Locate the cell with the specified text and output its [x, y] center coordinate. 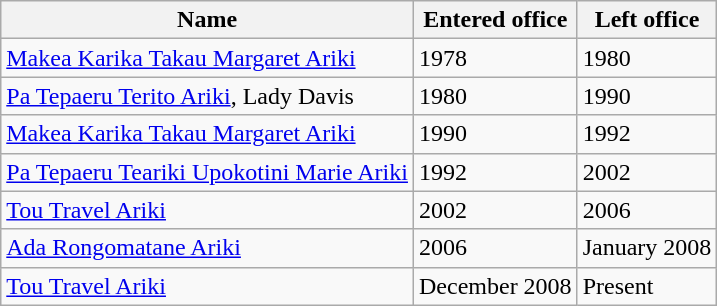
Pa Tepaeru Terito Ariki, Lady Davis [208, 96]
Present [647, 286]
Pa Tepaeru Teariki Upokotini Marie Ariki [208, 172]
Left office [647, 20]
1978 [495, 58]
December 2008 [495, 286]
January 2008 [647, 248]
Entered office [495, 20]
Ada Rongomatane Ariki [208, 248]
Name [208, 20]
